Locate the cell with the specified text and output its (x, y) center coordinate. 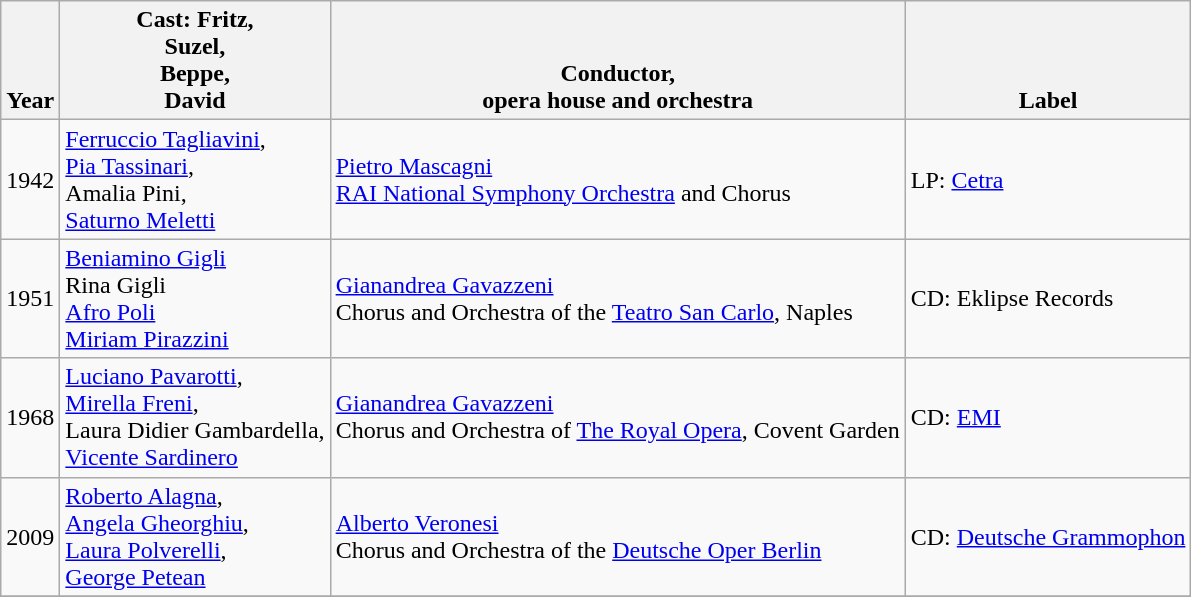
LP: Cetra (1048, 180)
Gianandrea GavazzeniChorus and Orchestra of The Royal Opera, Covent Garden (618, 418)
Beniamino GigliRina GigliAfro PoliMiriam Pirazzini (195, 298)
Alberto VeronesiChorus and Orchestra of the Deutsche Oper Berlin (618, 536)
CD: Eklipse Records (1048, 298)
Year (30, 60)
2009 (30, 536)
Gianandrea GavazzeniChorus and Orchestra of the Teatro San Carlo, Naples (618, 298)
Ferruccio Tagliavini,Pia Tassinari,Amalia Pini,Saturno Meletti (195, 180)
Roberto Alagna,Angela Gheorghiu,Laura Polverelli,George Petean (195, 536)
1951 (30, 298)
CD: EMI (1048, 418)
Cast: Fritz,Suzel,Beppe,David (195, 60)
1968 (30, 418)
Conductor,opera house and orchestra (618, 60)
Pietro MascagniRAI National Symphony Orchestra and Chorus (618, 180)
CD: Deutsche Grammophon (1048, 536)
Luciano Pavarotti,Mirella Freni,Laura Didier Gambardella,Vicente Sardinero (195, 418)
Label (1048, 60)
1942 (30, 180)
